Locate the cell with the specified text and output its [X, Y] center coordinate. 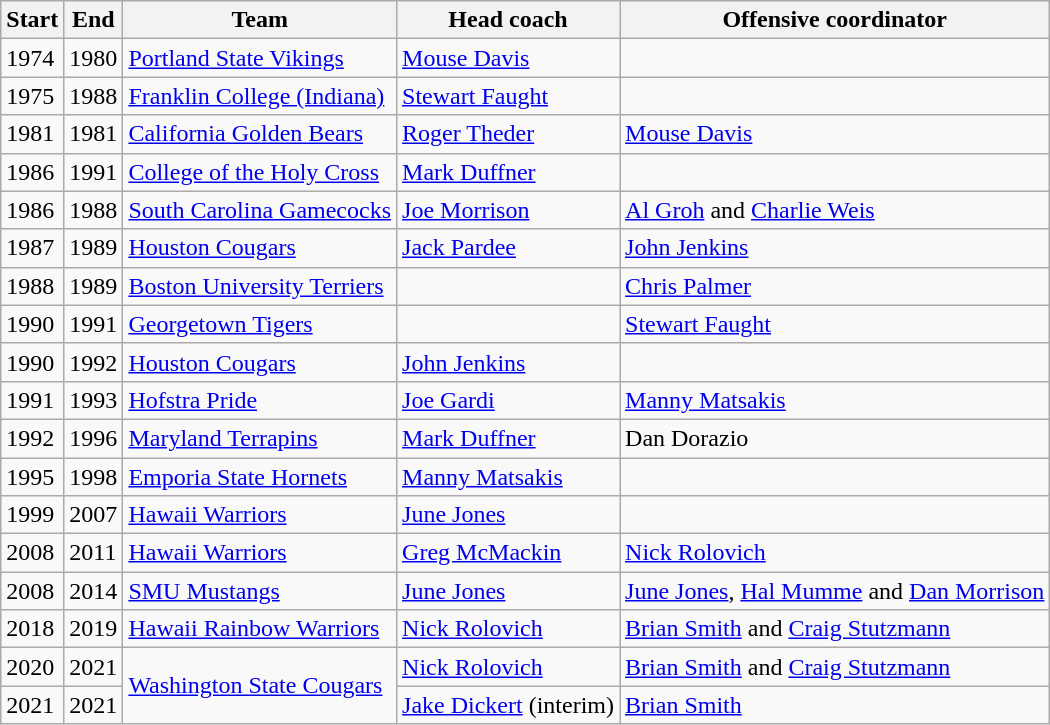
Joe Morrison [508, 210]
Boston University Terriers [260, 286]
1987 [32, 248]
June Jones, Hal Mumme and Dan Morrison [835, 591]
1975 [32, 96]
South Carolina Gamecocks [260, 210]
1999 [32, 515]
College of the Holy Cross [260, 172]
Jack Pardee [508, 248]
SMU Mustangs [260, 591]
Maryland Terrapins [260, 438]
Offensive coordinator [835, 20]
2018 [32, 629]
1993 [94, 400]
Chris Palmer [835, 286]
Georgetown Tigers [260, 324]
2019 [94, 629]
2020 [32, 667]
1995 [32, 477]
2011 [94, 553]
1974 [32, 58]
Washington State Cougars [260, 686]
1996 [94, 438]
Franklin College (Indiana) [260, 96]
1998 [94, 477]
Hawaii Rainbow Warriors [260, 629]
Roger Theder [508, 134]
Head coach [508, 20]
Start [32, 20]
Joe Gardi [508, 400]
Brian Smith [835, 705]
Dan Dorazio [835, 438]
Jake Dickert (interim) [508, 705]
Emporia State Hornets [260, 477]
California Golden Bears [260, 134]
2014 [94, 591]
Greg McMackin [508, 553]
1980 [94, 58]
Al Groh and Charlie Weis [835, 210]
Hofstra Pride [260, 400]
2007 [94, 515]
Portland State Vikings [260, 58]
End [94, 20]
Team [260, 20]
